Identify which cell holds the provided text, then report its (X, Y) central coordinate. 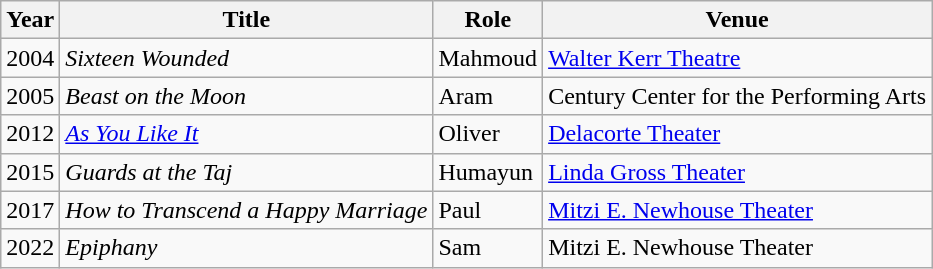
2022 (30, 248)
Year (30, 20)
Sam (488, 248)
Humayun (488, 172)
2004 (30, 58)
Century Center for the Performing Arts (738, 96)
2012 (30, 134)
2015 (30, 172)
Epiphany (246, 248)
Venue (738, 20)
Delacorte Theater (738, 134)
2005 (30, 96)
As You Like It (246, 134)
How to Transcend a Happy Marriage (246, 210)
Mahmoud (488, 58)
Title (246, 20)
Aram (488, 96)
Paul (488, 210)
Linda Gross Theater (738, 172)
Beast on the Moon (246, 96)
Oliver (488, 134)
Walter Kerr Theatre (738, 58)
Sixteen Wounded (246, 58)
Role (488, 20)
Guards at the Taj (246, 172)
2017 (30, 210)
